From the cell containing the given text, extract its center point as [X, Y] coordinate. 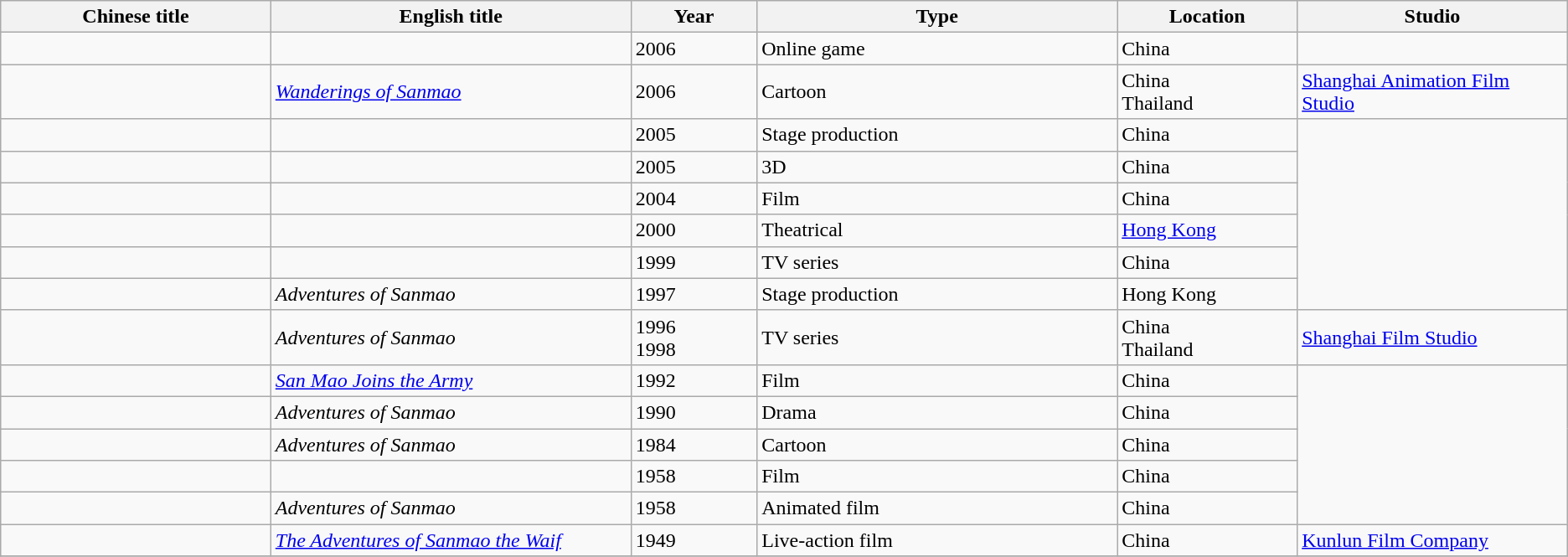
1997 [694, 294]
Animated film [937, 508]
Year [694, 17]
3D [937, 167]
1984 [694, 445]
Live-action film [937, 540]
Shanghai Animation Film Studio [1432, 92]
San Mao Joins the Army [451, 380]
Kunlun Film Company [1432, 540]
2004 [694, 199]
Drama [937, 412]
1949 [694, 540]
1992 [694, 380]
The Adventures of Sanmao the Waif [451, 540]
1990 [694, 412]
Studio [1432, 17]
2000 [694, 230]
Wanderings of Sanmao [451, 92]
1999 [694, 262]
Theatrical [937, 230]
Chinese title [136, 17]
19961998 [694, 337]
Shanghai Film Studio [1432, 337]
English title [451, 17]
Online game [937, 49]
Location [1208, 17]
Type [937, 17]
